Extract the (X, Y) coordinate from the center of the cell holding the provided text.  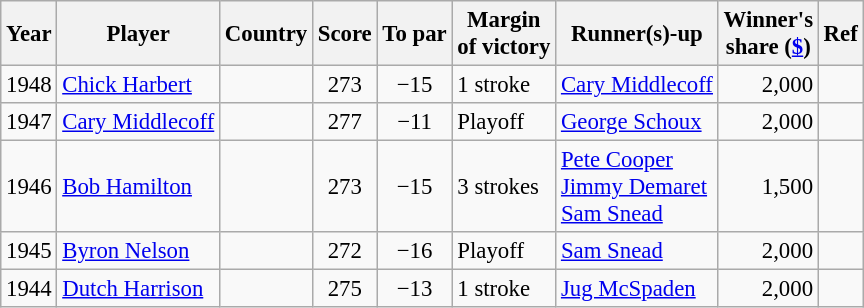
1946 (29, 187)
George Schoux (638, 122)
Country (266, 34)
Chick Harbert (138, 85)
Jug McSpaden (638, 289)
Score (344, 34)
1948 (29, 85)
Runner(s)-up (638, 34)
To par (414, 34)
1,500 (768, 187)
Pete Cooper Jimmy Demaret Sam Snead (638, 187)
3 strokes (504, 187)
275 (344, 289)
1944 (29, 289)
Ref (840, 34)
−16 (414, 251)
−11 (414, 122)
−13 (414, 289)
Bob Hamilton (138, 187)
Byron Nelson (138, 251)
Winner'sshare ($) (768, 34)
1947 (29, 122)
272 (344, 251)
Marginof victory (504, 34)
Dutch Harrison (138, 289)
277 (344, 122)
Year (29, 34)
Sam Snead (638, 251)
Player (138, 34)
1945 (29, 251)
